Search for the cell housing the specified text and yield its [X, Y] center coordinate. 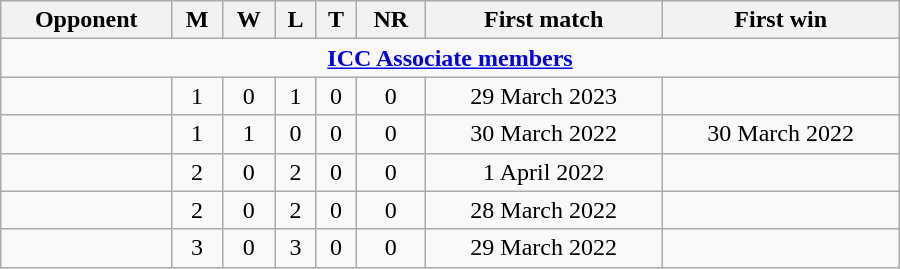
NR [390, 20]
28 March 2022 [544, 210]
Opponent [86, 20]
First win [780, 20]
1 April 2022 [544, 172]
M [198, 20]
T [336, 20]
29 March 2023 [544, 96]
W [248, 20]
First match [544, 20]
ICC Associate members [450, 58]
L [296, 20]
29 March 2022 [544, 248]
